Find where the given text appears and provide that cell's center as [X, Y] coordinate. 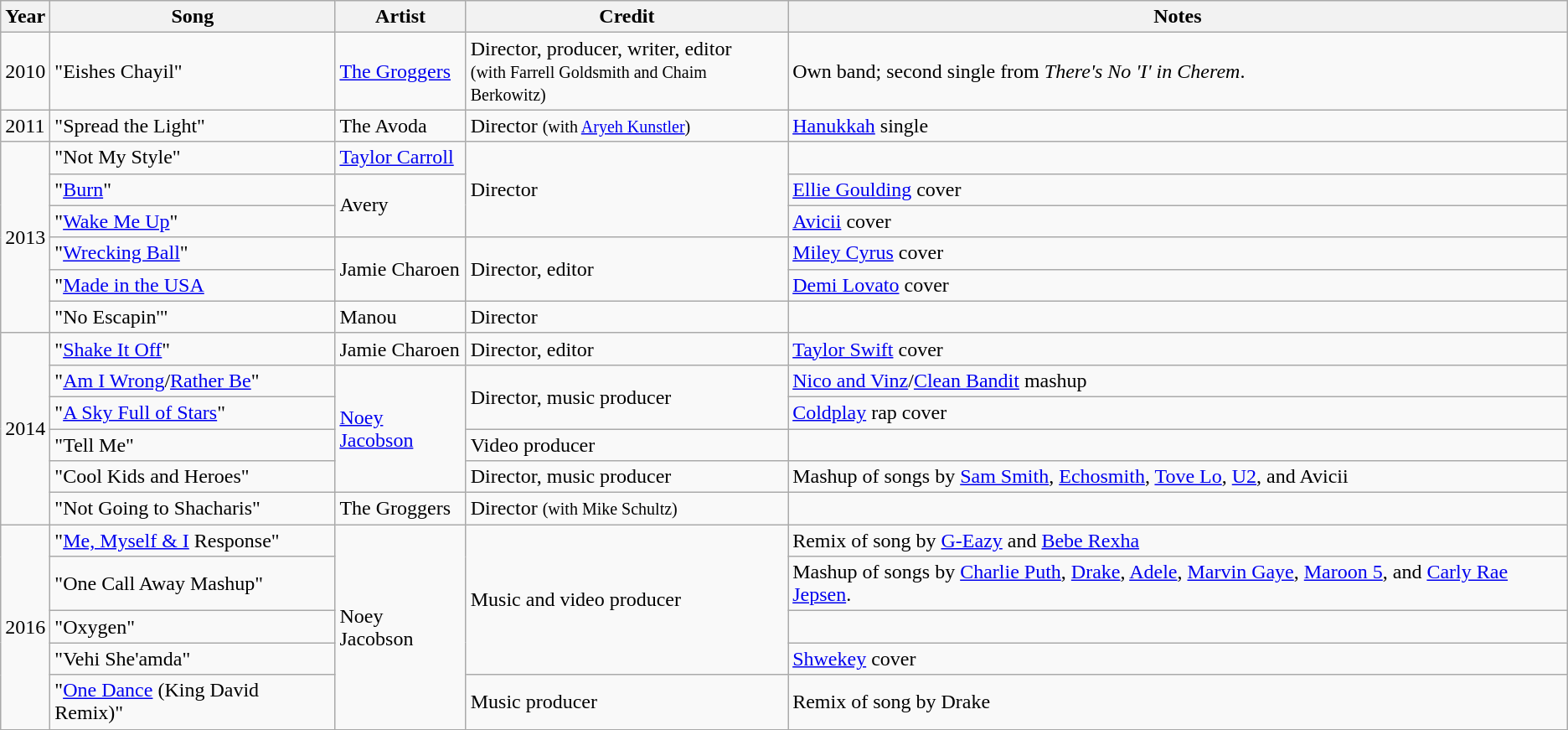
2011 [25, 126]
Taylor Swift cover [1178, 349]
"Am I Wrong/Rather Be" [193, 381]
Remix of song by Drake [1178, 702]
Song [193, 17]
"Made in the USA [193, 285]
"Vehi She'amda" [193, 659]
Manou [400, 317]
"Eishes Chayil" [193, 71]
"Spread the Light" [193, 126]
2016 [25, 627]
Credit [627, 17]
Year [25, 17]
"Oxygen" [193, 627]
"No Escapin'" [193, 317]
"A Sky Full of Stars" [193, 412]
Nico and Vinz/Clean Bandit mashup [1178, 381]
"One Call Away Mashup" [193, 583]
Shwekey cover [1178, 659]
Video producer [627, 445]
Remix of song by G-Eazy and Bebe Rexha [1178, 541]
Hanukkah single [1178, 126]
Mashup of songs by Sam Smith, Echosmith, Tove Lo, U2, and Avicii [1178, 477]
"Me, Myself & I Response" [193, 541]
"One Dance (King David Remix)" [193, 702]
"Burn" [193, 189]
Taylor Carroll [400, 158]
Mashup of songs by Charlie Puth, Drake, Adele, Marvin Gaye, Maroon 5, and Carly Rae Jepsen. [1178, 583]
"Not My Style" [193, 158]
Avicii cover [1178, 221]
Coldplay rap cover [1178, 412]
"Not Going to Shacharis" [193, 509]
Artist [400, 17]
2014 [25, 428]
Director (with Aryeh Kunstler) [627, 126]
2013 [25, 237]
Director (with Mike Schultz) [627, 509]
"Wrecking Ball" [193, 253]
The Avoda [400, 126]
Own band; second single from There's No 'I' in Cherem. [1178, 71]
"Wake Me Up" [193, 221]
Notes [1178, 17]
Miley Cyrus cover [1178, 253]
Music and video producer [627, 600]
"Shake It Off" [193, 349]
Director, producer, writer, editor(with Farrell Goldsmith and Chaim Berkowitz) [627, 71]
Music producer [627, 702]
"Tell Me" [193, 445]
"Cool Kids and Heroes" [193, 477]
2010 [25, 71]
Demi Lovato cover [1178, 285]
Ellie Goulding cover [1178, 189]
Avery [400, 205]
